Extract the [x, y] coordinate from the center of the cell holding the provided text.  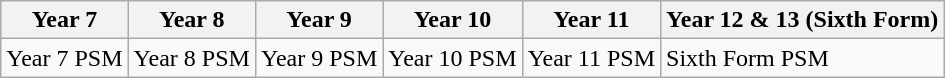
Year 10 PSM [452, 58]
Year 12 & 13 (Sixth Form) [802, 20]
Year 11 PSM [591, 58]
Year 11 [591, 20]
Year 7 [64, 20]
Year 8 [192, 20]
Year 7 PSM [64, 58]
Sixth Form PSM [802, 58]
Year 10 [452, 20]
Year 9 [318, 20]
Year 8 PSM [192, 58]
Year 9 PSM [318, 58]
